Provide the [X, Y] coordinate of the cell's center where the given text is located.  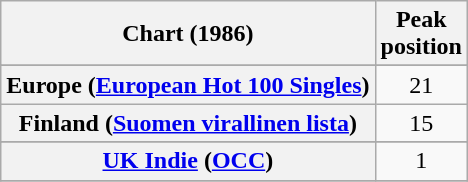
Chart (1986) [188, 34]
1 [421, 161]
Finland (Suomen virallinen lista) [188, 123]
21 [421, 85]
15 [421, 123]
Europe (European Hot 100 Singles) [188, 85]
Peakposition [421, 34]
UK Indie (OCC) [188, 161]
